Scan for the cell matching the given text and deliver its (X, Y) coordinate at center. 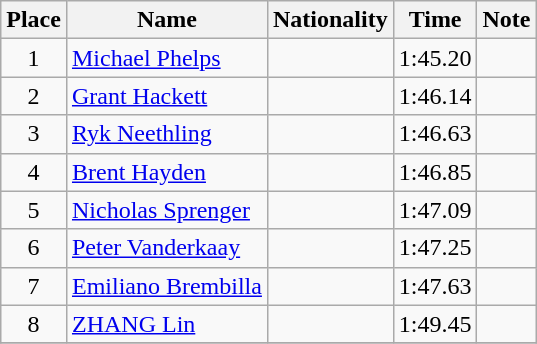
Ryk Neethling (166, 134)
1:49.45 (435, 324)
Nationality (330, 20)
1:46.14 (435, 96)
8 (34, 324)
1:45.20 (435, 58)
3 (34, 134)
1:46.63 (435, 134)
1 (34, 58)
Michael Phelps (166, 58)
1:47.63 (435, 286)
1:47.09 (435, 210)
Nicholas Sprenger (166, 210)
Name (166, 20)
Note (506, 20)
6 (34, 248)
4 (34, 172)
1:47.25 (435, 248)
Grant Hackett (166, 96)
Peter Vanderkaay (166, 248)
Brent Hayden (166, 172)
1:46.85 (435, 172)
5 (34, 210)
7 (34, 286)
2 (34, 96)
Emiliano Brembilla (166, 286)
Time (435, 20)
Place (34, 20)
ZHANG Lin (166, 324)
